Scan for the cell matching the given text and deliver its (x, y) coordinate at center. 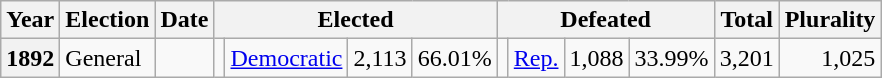
2,113 (380, 58)
66.01% (454, 58)
Date (184, 20)
Election (108, 20)
3,201 (746, 58)
1,088 (596, 58)
Democratic (286, 58)
Defeated (606, 20)
1,025 (830, 58)
Total (746, 20)
33.99% (672, 58)
Plurality (830, 20)
1892 (30, 58)
Year (30, 20)
General (108, 58)
Elected (356, 20)
Rep. (536, 58)
